Search for the cell housing the specified text and yield its [X, Y] center coordinate. 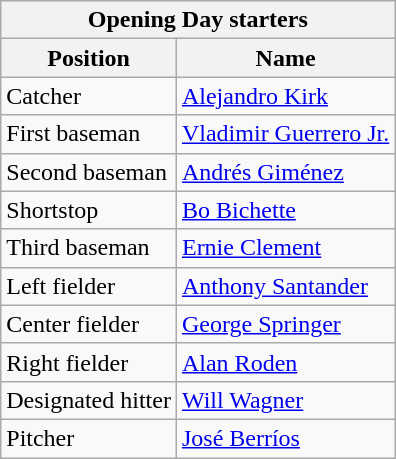
First baseman [89, 134]
Andrés Giménez [285, 172]
Anthony Santander [285, 286]
Right fielder [89, 362]
Position [89, 58]
Left fielder [89, 286]
Opening Day starters [198, 20]
Alan Roden [285, 362]
Shortstop [89, 210]
Bo Bichette [285, 210]
Name [285, 58]
Ernie Clement [285, 248]
Third baseman [89, 248]
Alejandro Kirk [285, 96]
Pitcher [89, 438]
Catcher [89, 96]
Vladimir Guerrero Jr. [285, 134]
Second baseman [89, 172]
José Berríos [285, 438]
Center fielder [89, 324]
Will Wagner [285, 400]
George Springer [285, 324]
Designated hitter [89, 400]
